Provide the (X, Y) coordinate of the cell's center where the given text is located.  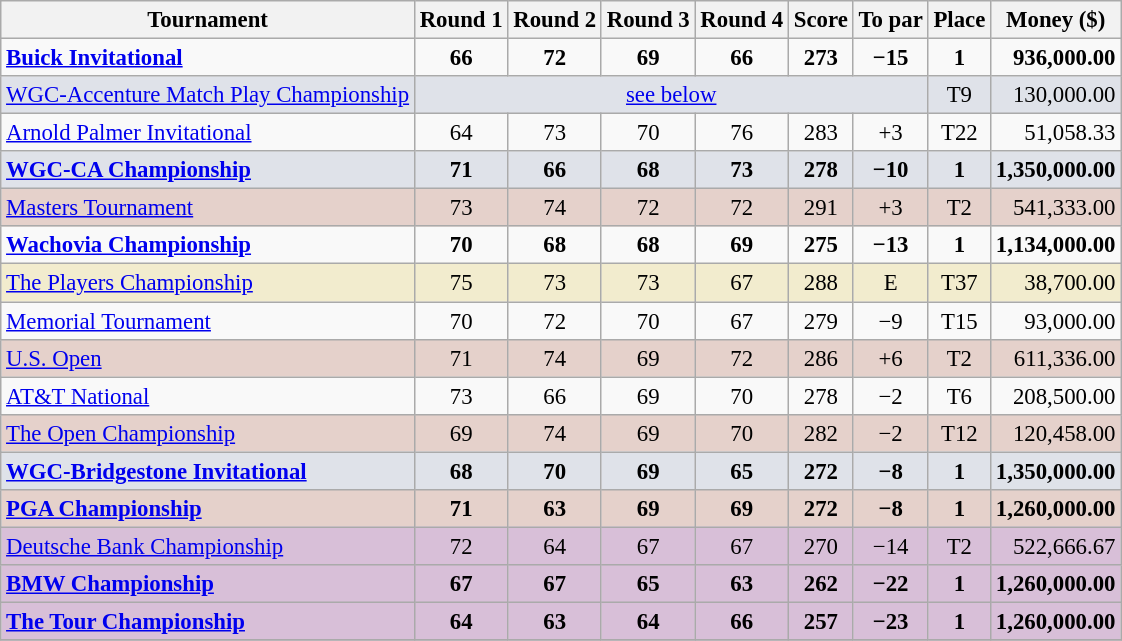
To par (890, 20)
WGC-CA Championship (208, 170)
273 (822, 58)
51,058.33 (1056, 133)
275 (822, 245)
Score (822, 20)
BMW Championship (208, 584)
The Players Championship (208, 283)
75 (461, 283)
Money ($) (1056, 20)
257 (822, 621)
−14 (890, 546)
T22 (959, 133)
PGA Championship (208, 509)
U.S. Open (208, 358)
−15 (890, 58)
Masters Tournament (208, 208)
288 (822, 283)
Round 1 (461, 20)
208,500.00 (1056, 396)
+6 (890, 358)
WGC-Bridgestone Invitational (208, 471)
−10 (890, 170)
93,000.00 (1056, 321)
Tournament (208, 20)
283 (822, 133)
−23 (890, 621)
291 (822, 208)
The Tour Championship (208, 621)
76 (742, 133)
Round 3 (648, 20)
Place (959, 20)
Round 4 (742, 20)
120,458.00 (1056, 433)
−22 (890, 584)
see below (671, 95)
936,000.00 (1056, 58)
279 (822, 321)
Buick Invitational (208, 58)
130,000.00 (1056, 95)
262 (822, 584)
541,333.00 (1056, 208)
282 (822, 433)
−13 (890, 245)
Deutsche Bank Championship (208, 546)
T37 (959, 283)
286 (822, 358)
1,134,000.00 (1056, 245)
WGC-Accenture Match Play Championship (208, 95)
T12 (959, 433)
E (890, 283)
AT&T National (208, 396)
611,336.00 (1056, 358)
T15 (959, 321)
The Open Championship (208, 433)
522,666.67 (1056, 546)
270 (822, 546)
Arnold Palmer Invitational (208, 133)
T9 (959, 95)
38,700.00 (1056, 283)
Memorial Tournament (208, 321)
−9 (890, 321)
T6 (959, 396)
Wachovia Championship (208, 245)
Round 2 (555, 20)
